Provide the [x, y] coordinate of the cell's center where the given text is located.  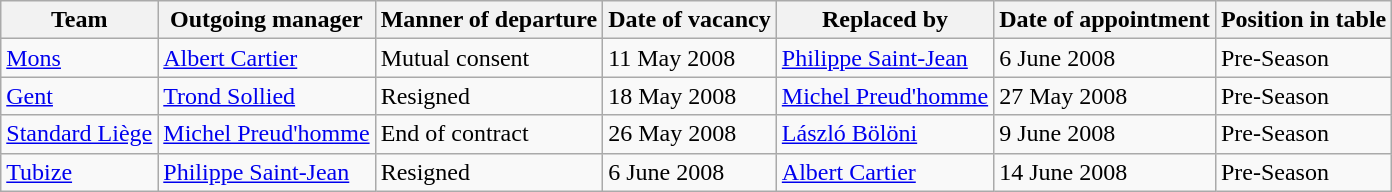
9 June 2008 [1105, 134]
Mutual consent [488, 58]
Tubize [80, 172]
Trond Sollied [266, 96]
Outgoing manager [266, 20]
26 May 2008 [690, 134]
Position in table [1303, 20]
11 May 2008 [690, 58]
27 May 2008 [1105, 96]
Manner of departure [488, 20]
14 June 2008 [1105, 172]
Gent [80, 96]
Standard Liège [80, 134]
End of contract [488, 134]
Team [80, 20]
Date of vacancy [690, 20]
Replaced by [884, 20]
Date of appointment [1105, 20]
18 May 2008 [690, 96]
Mons [80, 58]
László Bölöni [884, 134]
